Extract the (x, y) coordinate from the center of the cell holding the provided text.  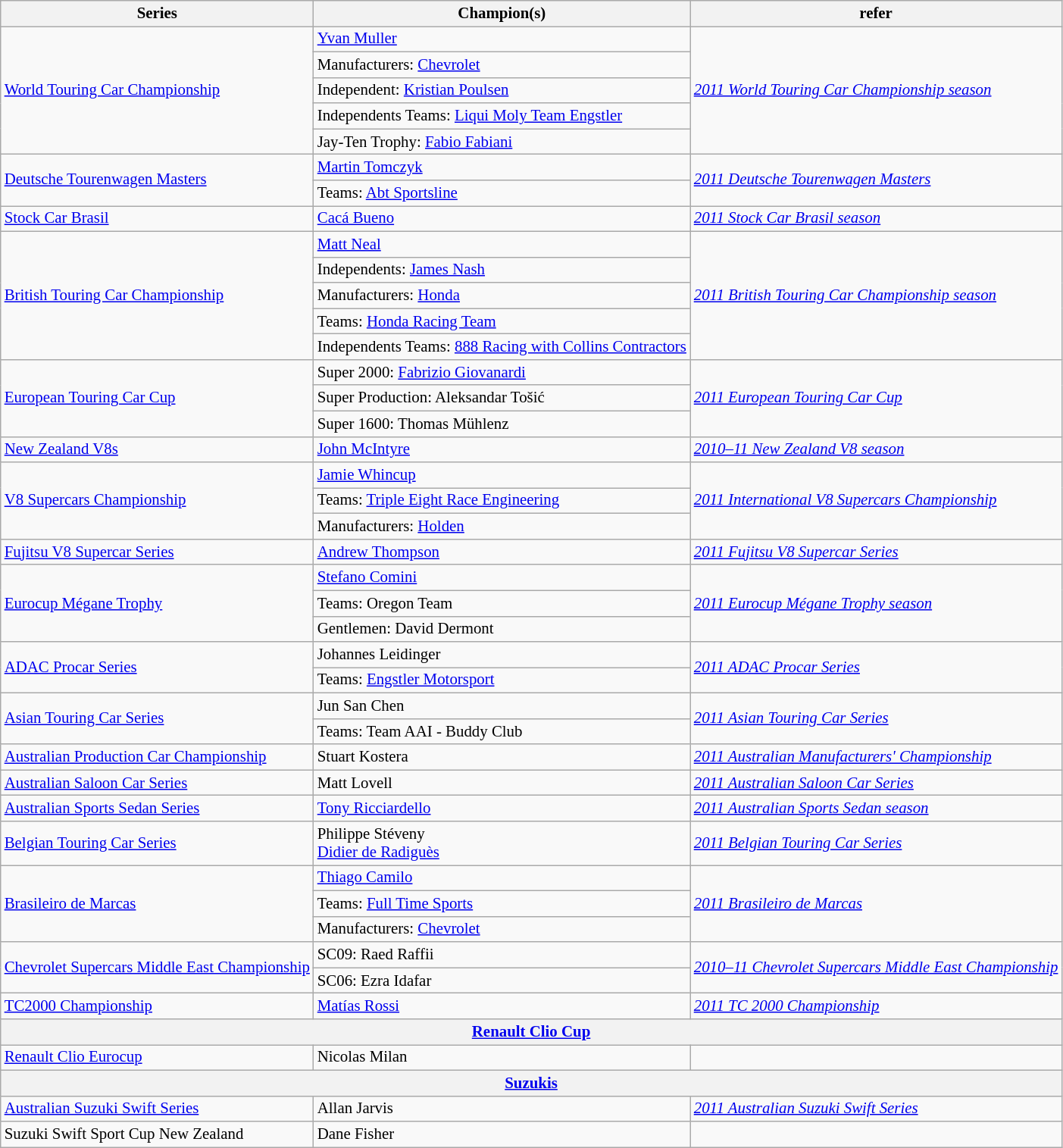
Renault Clio Cup (532, 1032)
TC2000 Championship (158, 1006)
2011 Stock Car Brasil season (876, 218)
Series (158, 14)
Johannes Leidinger (502, 655)
2011 TC 2000 Championship (876, 1006)
2011 ADAC Procar Series (876, 668)
Teams: Triple Eight Race Engineering (502, 501)
Allan Jarvis (502, 1109)
Jamie Whincup (502, 475)
European Touring Car Cup (158, 398)
Asian Touring Car Series (158, 718)
refer (876, 14)
Independents Teams: Liqui Moly Team Engstler (502, 116)
Suzuki Swift Sport Cup New Zealand (158, 1134)
Stuart Kostera (502, 757)
2011 European Touring Car Cup (876, 398)
Philippe Stéveny Didier de Radiguès (502, 843)
Nicolas Milan (502, 1057)
Australian Suzuki Swift Series (158, 1109)
2011 Asian Touring Car Series (876, 718)
Teams: Oregon Team (502, 603)
Jun San Chen (502, 705)
SC06: Ezra Idafar (502, 981)
Super Production: Aleksandar Tošić (502, 398)
2011 Belgian Touring Car Series (876, 843)
Manufacturers: Holden (502, 527)
British Touring Car Championship (158, 296)
Yvan Muller (502, 39)
2011 Fujitsu V8 Supercar Series (876, 552)
2011 British Touring Car Championship season (876, 296)
Martin Tomczyk (502, 167)
Champion(s) (502, 14)
2011 Australian Manufacturers' Championship (876, 757)
2011 Australian Sports Sedan season (876, 809)
Chevrolet Supercars Middle East Championship (158, 968)
SC09: Raed Raffii (502, 955)
Teams: Team AAI - Buddy Club (502, 731)
Jay-Ten Trophy: Fabio Fabiani (502, 142)
Stock Car Brasil (158, 218)
V8 Supercars Championship (158, 501)
Eurocup Mégane Trophy (158, 603)
Teams: Full Time Sports (502, 903)
Teams: Honda Racing Team (502, 321)
Super 1600: Thomas Mühlenz (502, 424)
Super 2000: Fabrizio Giovanardi (502, 372)
Australian Production Car Championship (158, 757)
2011 Brasileiro de Marcas (876, 904)
Matt Lovell (502, 783)
Independent: Kristian Poulsen (502, 90)
World Touring Car Championship (158, 89)
ADAC Procar Series (158, 668)
2011 Australian Suzuki Swift Series (876, 1109)
Matías Rossi (502, 1006)
Renault Clio Eurocup (158, 1057)
2010–11 Chevrolet Supercars Middle East Championship (876, 968)
Andrew Thompson (502, 552)
2011 Eurocup Mégane Trophy season (876, 603)
Cacá Bueno (502, 218)
Stefano Comini (502, 577)
Gentlemen: David Dermont (502, 629)
Manufacturers: Honda (502, 296)
2011 Deutsche Tourenwagen Masters (876, 180)
2010–11 New Zealand V8 season (876, 449)
Australian Saloon Car Series (158, 783)
Thiago Camilo (502, 878)
Deutsche Tourenwagen Masters (158, 180)
Brasileiro de Marcas (158, 904)
Fujitsu V8 Supercar Series (158, 552)
Matt Neal (502, 244)
Belgian Touring Car Series (158, 843)
2011 World Touring Car Championship season (876, 89)
Teams: Abt Sportsline (502, 193)
Independents: James Nash (502, 270)
2011 International V8 Supercars Championship (876, 501)
John McIntyre (502, 449)
Tony Ricciardello (502, 809)
Dane Fisher (502, 1134)
2011 Australian Saloon Car Series (876, 783)
Teams: Engstler Motorsport (502, 680)
Independents Teams: 888 Racing with Collins Contractors (502, 347)
Australian Sports Sedan Series (158, 809)
New Zealand V8s (158, 449)
Suzukis (532, 1083)
